Extract the [X, Y] coordinate from the center of the cell holding the provided text.  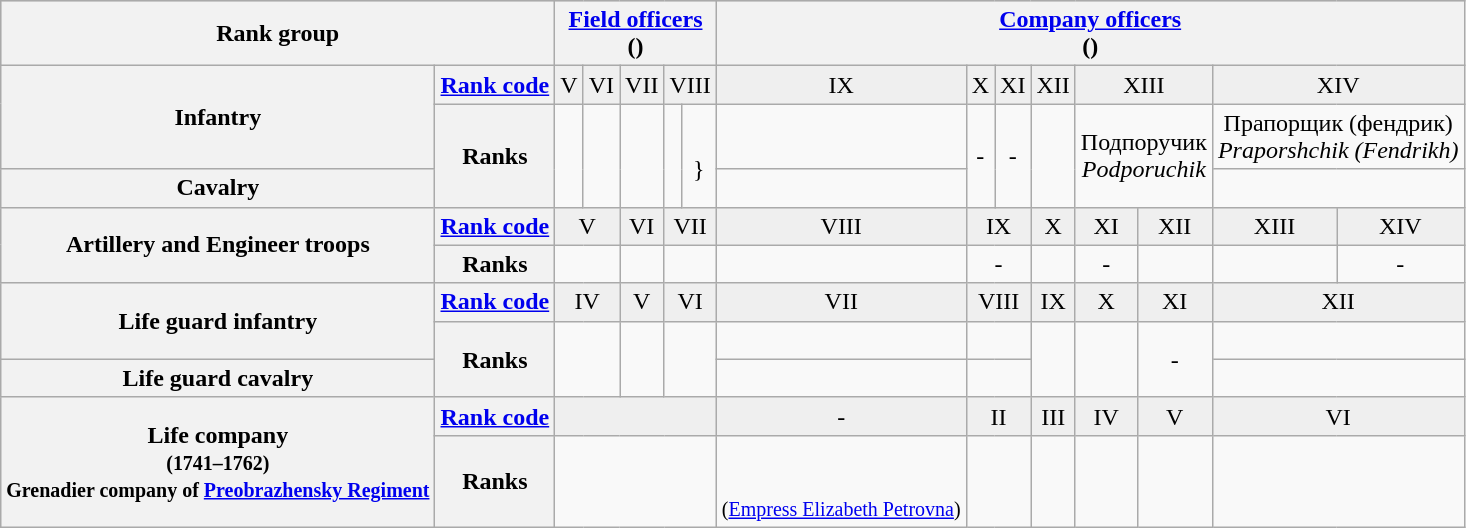
Infantry [218, 118]
ПодпоручикPodporuchik [1144, 156]
Life guard infantry [218, 321]
Прапорщик (фендрик)Praporshchik (Fendrikh) [1338, 136]
Life company(1741–1762)Grenadier company of Preobrazhensky Regiment [218, 462]
Artillery and Engineer troops [218, 245]
Life guard cavalry [218, 378]
II [998, 416]
Cavalry [218, 188]
III [1053, 416]
Company officers() [1090, 34]
(Empress Elizabeth Petrovna) [841, 481]
Rank group [278, 34]
Field officers() [636, 34]
} [698, 156]
